Capture the cell that displays the provided text and extract its (x, y) central coordinate. 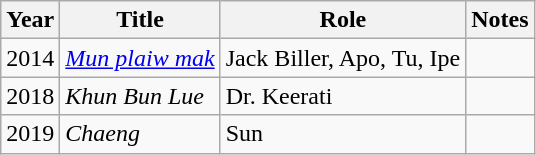
Sun (342, 134)
2019 (30, 134)
Title (140, 20)
2018 (30, 96)
Khun Bun Lue (140, 96)
Notes (500, 20)
Mun plaiw mak (140, 58)
Chaeng (140, 134)
Role (342, 20)
Year (30, 20)
Jack Biller, Apo, Tu, Ipe (342, 58)
Dr. Keerati (342, 96)
2014 (30, 58)
